Output the (x, y) coordinate of the center of the cell containing the given text.  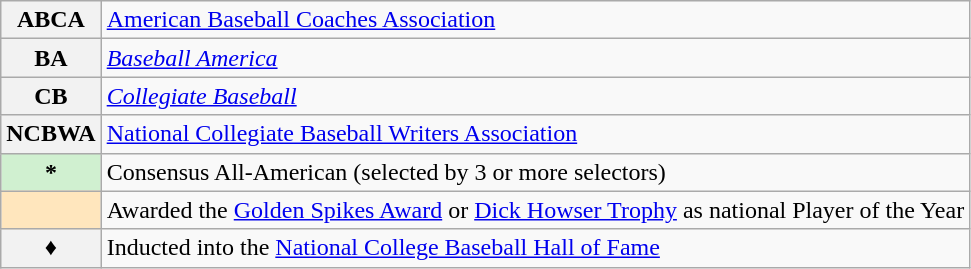
♦ (51, 248)
Collegiate Baseball (536, 96)
Awarded the Golden Spikes Award or Dick Howser Trophy as national Player of the Year (536, 210)
Consensus All-American (selected by 3 or more selectors) (536, 172)
Baseball America (536, 58)
American Baseball Coaches Association (536, 20)
National Collegiate Baseball Writers Association (536, 134)
BA (51, 58)
* (51, 172)
NCBWA (51, 134)
CB (51, 96)
Inducted into the National College Baseball Hall of Fame (536, 248)
ABCA (51, 20)
